Detect which cell encompasses the target text, then output its [x, y] center coordinate. 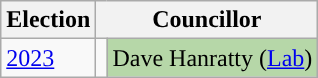
Election [48, 20]
Dave Hanratty (Lab) [212, 58]
Councillor [207, 20]
2023 [48, 58]
